Detect which cell encompasses the target text, then output its [x, y] center coordinate. 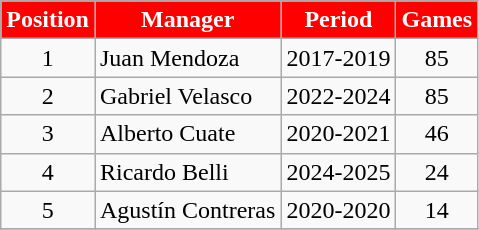
46 [437, 134]
14 [437, 210]
3 [48, 134]
Games [437, 20]
Juan Mendoza [187, 58]
24 [437, 172]
Period [338, 20]
4 [48, 172]
2 [48, 96]
2017-2019 [338, 58]
2022-2024 [338, 96]
Position [48, 20]
Manager [187, 20]
Agustín Contreras [187, 210]
Alberto Cuate [187, 134]
2020-2021 [338, 134]
5 [48, 210]
1 [48, 58]
2020-2020 [338, 210]
Gabriel Velasco [187, 96]
2024-2025 [338, 172]
Ricardo Belli [187, 172]
